Return [X, Y] of the center of cell containing provided text 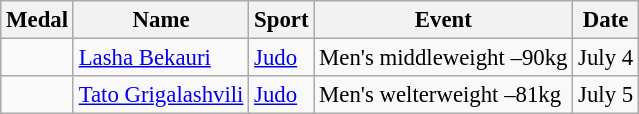
Lasha Bekauri [160, 58]
Tato Grigalashvili [160, 95]
July 4 [606, 58]
July 5 [606, 95]
Men's welterweight –81kg [444, 95]
Date [606, 20]
Men's middleweight –90kg [444, 58]
Sport [282, 20]
Event [444, 20]
Name [160, 20]
Medal [38, 20]
